Detect which cell encompasses the target text, then output its (X, Y) center coordinate. 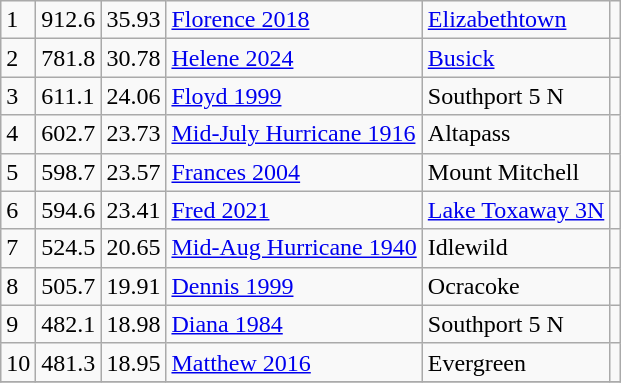
7 (18, 248)
Busick (516, 58)
Evergreen (516, 362)
5 (18, 172)
10 (18, 362)
Frances 2004 (294, 172)
23.41 (134, 210)
505.7 (68, 286)
18.95 (134, 362)
Floyd 1999 (294, 96)
24.06 (134, 96)
524.5 (68, 248)
30.78 (134, 58)
611.1 (68, 96)
Lake Toxaway 3N (516, 210)
Fred 2021 (294, 210)
Dennis 1999 (294, 286)
Ocracoke (516, 286)
3 (18, 96)
6 (18, 210)
23.73 (134, 134)
18.98 (134, 324)
Idlewild (516, 248)
594.6 (68, 210)
19.91 (134, 286)
Matthew 2016 (294, 362)
4 (18, 134)
9 (18, 324)
481.3 (68, 362)
912.6 (68, 20)
23.57 (134, 172)
35.93 (134, 20)
781.8 (68, 58)
Diana 1984 (294, 324)
1 (18, 20)
Mount Mitchell (516, 172)
Helene 2024 (294, 58)
20.65 (134, 248)
Florence 2018 (294, 20)
8 (18, 286)
Elizabethtown (516, 20)
482.1 (68, 324)
2 (18, 58)
Altapass (516, 134)
Mid-Aug Hurricane 1940 (294, 248)
602.7 (68, 134)
Mid-July Hurricane 1916 (294, 134)
598.7 (68, 172)
